Return (X, Y) of the center of cell containing provided text 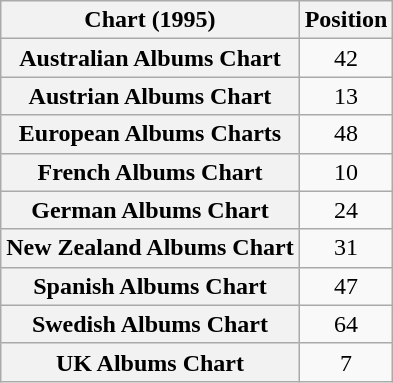
European Albums Charts (150, 134)
New Zealand Albums Chart (150, 248)
31 (346, 248)
13 (346, 96)
64 (346, 324)
UK Albums Chart (150, 362)
German Albums Chart (150, 210)
Spanish Albums Chart (150, 286)
7 (346, 362)
47 (346, 286)
Austrian Albums Chart (150, 96)
42 (346, 58)
10 (346, 172)
48 (346, 134)
Australian Albums Chart (150, 58)
Position (346, 20)
French Albums Chart (150, 172)
Swedish Albums Chart (150, 324)
Chart (1995) (150, 20)
24 (346, 210)
